Capture the cell that displays the provided text and extract its (X, Y) central coordinate. 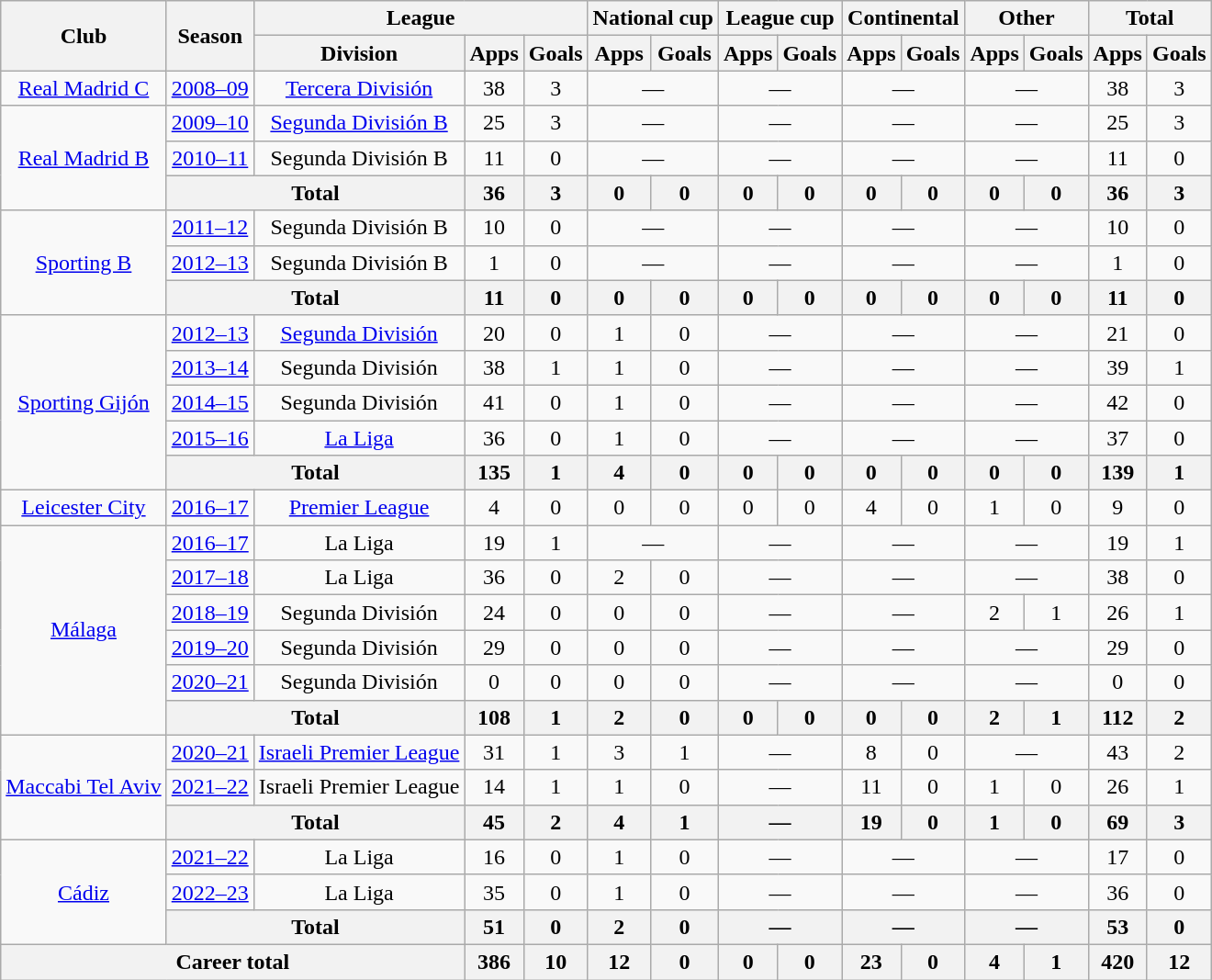
9 (1117, 508)
2022–23 (209, 892)
2008–09 (209, 88)
Real Madrid B (84, 158)
42 (1117, 402)
16 (494, 857)
Division (359, 53)
2014–15 (209, 402)
Cádiz (84, 892)
Maccabi Tel Aviv (84, 787)
51 (494, 927)
2010–11 (209, 158)
31 (494, 752)
386 (494, 962)
420 (1117, 962)
Leicester City (84, 508)
2017–18 (209, 578)
2013–14 (209, 367)
2019–20 (209, 648)
8 (871, 752)
41 (494, 402)
108 (494, 717)
24 (494, 613)
Málaga (84, 630)
39 (1117, 367)
35 (494, 892)
20 (494, 332)
2009–10 (209, 123)
Real Madrid C (84, 88)
69 (1117, 822)
League (421, 18)
45 (494, 822)
14 (494, 787)
Season (209, 36)
112 (1117, 717)
League cup (780, 18)
Sporting B (84, 263)
National cup (653, 18)
Other (1027, 18)
135 (494, 473)
21 (1117, 332)
53 (1117, 927)
2011–12 (209, 228)
Sporting Gijón (84, 402)
Career total (233, 962)
43 (1117, 752)
2018–19 (209, 613)
Continental (903, 18)
2015–16 (209, 438)
Tercera División (359, 88)
17 (1117, 857)
139 (1117, 473)
37 (1117, 438)
23 (871, 962)
Club (84, 36)
Premier League (359, 508)
